Return the (X, Y) coordinate for the center point of the cell that contains the specified text.  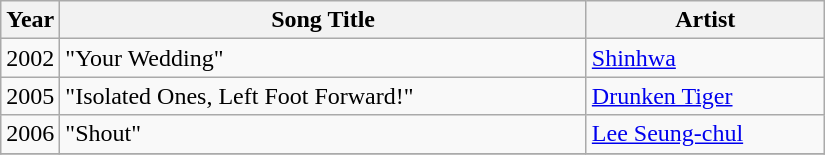
Shinhwa (705, 58)
Lee Seung-chul (705, 134)
"Isolated Ones, Left Foot Forward!" (323, 96)
Year (30, 20)
2006 (30, 134)
"Your Wedding" (323, 58)
Song Title (323, 20)
2005 (30, 96)
"Shout" (323, 134)
Drunken Tiger (705, 96)
Artist (705, 20)
2002 (30, 58)
